Extract the (x, y) coordinate from the center of the cell holding the provided text.  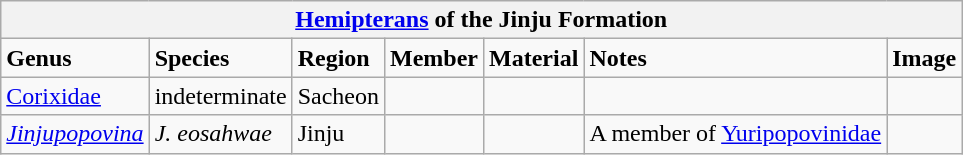
Corixidae (75, 96)
Jinju (338, 134)
J. eosahwae (220, 134)
Hemipterans of the Jinju Formation (482, 20)
Sacheon (338, 96)
Notes (736, 58)
Species (220, 58)
indeterminate (220, 96)
Region (338, 58)
Genus (75, 58)
Image (924, 58)
Material (534, 58)
Jinjupopovina (75, 134)
A member of Yuripopovinidae (736, 134)
Member (434, 58)
